From the cell containing the given text, extract its center point as (X, Y) coordinate. 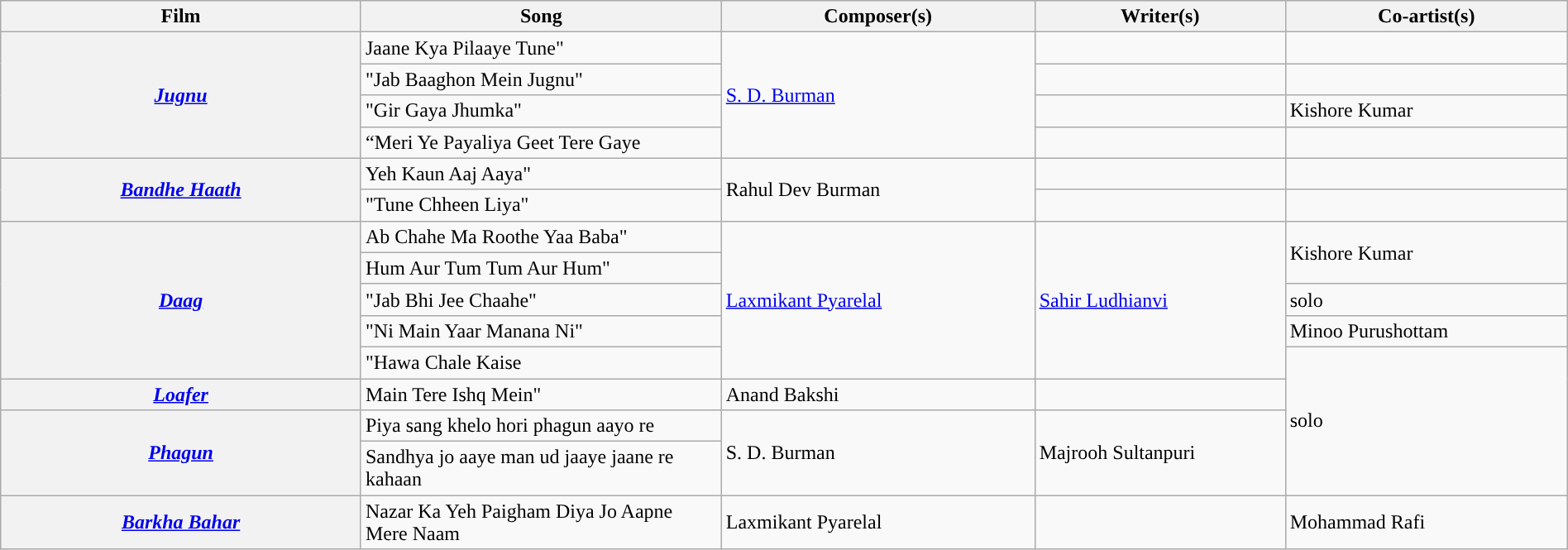
"Jab Bhi Jee Chaahe" (541, 299)
“Meri Ye Payaliya Geet Tere Gaye (541, 142)
Loafer (181, 395)
"Gir Gaya Jhumka" (541, 111)
"Hawa Chale Kaise (541, 362)
Majrooh Sultanpuri (1159, 453)
Anand Bakshi (878, 395)
Piya sang khelo hori phagun aayo re (541, 426)
Film (181, 17)
Co-artist(s) (1426, 17)
Ab Chahe Ma Roothe Yaa Baba" (541, 237)
Main Tere Ishq Mein" (541, 395)
Barkha Bahar (181, 523)
Writer(s) (1159, 17)
Sandhya jo aaye man ud jaaye jaane re kahaan (541, 468)
Jaane Kya Pilaaye Tune" (541, 48)
Daag (181, 299)
Sahir Ludhianvi (1159, 299)
"Ni Main Yaar Manana Ni" (541, 331)
Song (541, 17)
Yeh Kaun Aaj Aaya" (541, 174)
"Tune Chheen Liya" (541, 205)
Minoo Purushottam (1426, 331)
Mohammad Rafi (1426, 523)
"Jab Baaghon Mein Jugnu" (541, 79)
Phagun (181, 453)
Bandhe Haath (181, 189)
Hum Aur Tum Tum Aur Hum" (541, 268)
Nazar Ka Yeh Paigham Diya Jo Aapne Mere Naam (541, 523)
Composer(s) (878, 17)
Jugnu (181, 95)
Rahul Dev Burman (878, 189)
